Determine the [x, y] coordinate at the center of the cell enclosing the given text.  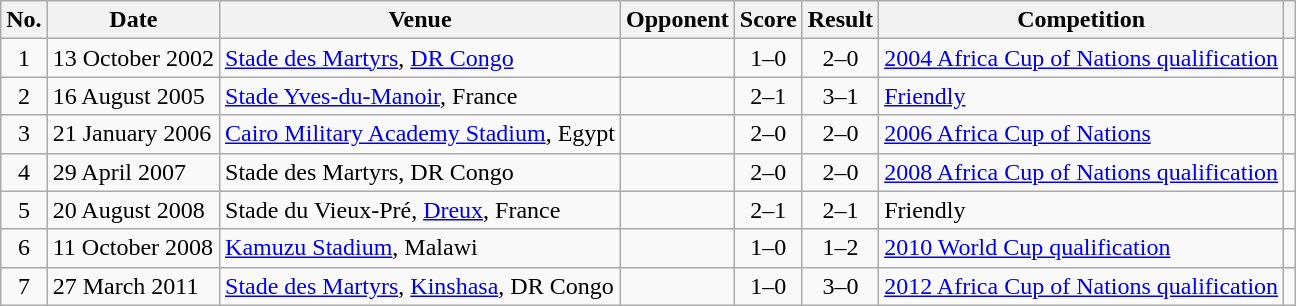
2010 World Cup qualification [1082, 248]
Kamuzu Stadium, Malawi [420, 248]
3–0 [840, 286]
2008 Africa Cup of Nations qualification [1082, 172]
4 [24, 172]
Cairo Military Academy Stadium, Egypt [420, 134]
21 January 2006 [133, 134]
27 March 2011 [133, 286]
Stade des Martyrs, Kinshasa, DR Congo [420, 286]
6 [24, 248]
3 [24, 134]
5 [24, 210]
16 August 2005 [133, 96]
1 [24, 58]
Result [840, 20]
2012 Africa Cup of Nations qualification [1082, 286]
Venue [420, 20]
2004 Africa Cup of Nations qualification [1082, 58]
2 [24, 96]
3–1 [840, 96]
13 October 2002 [133, 58]
Stade du Vieux-Pré, Dreux, France [420, 210]
1–2 [840, 248]
Score [768, 20]
2006 Africa Cup of Nations [1082, 134]
No. [24, 20]
29 April 2007 [133, 172]
Date [133, 20]
Stade Yves-du-Manoir, France [420, 96]
7 [24, 286]
20 August 2008 [133, 210]
Opponent [678, 20]
11 October 2008 [133, 248]
Competition [1082, 20]
